Identify which cell holds the provided text, then report its [x, y] central coordinate. 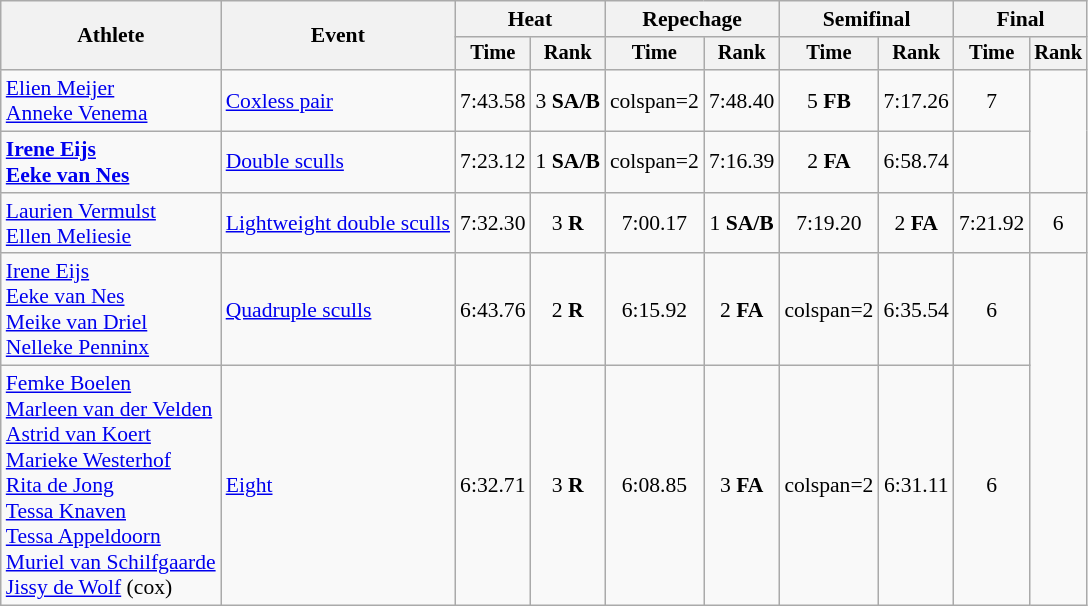
7:23.12 [492, 162]
Coxless pair [338, 100]
Repechage [692, 19]
7:43.58 [492, 100]
2 R [568, 310]
7 [992, 100]
Event [338, 36]
Heat [530, 19]
Double sculls [338, 162]
7:19.20 [828, 224]
6:35.54 [916, 310]
Laurien VermulstEllen Meliesie [111, 224]
7:00.17 [654, 224]
6:15.92 [654, 310]
7:17.26 [916, 100]
Final [1020, 19]
3 SA/B [568, 100]
6:43.76 [492, 310]
7:21.92 [992, 224]
6:08.85 [654, 486]
Athlete [111, 36]
Femke BoelenMarleen van der VeldenAstrid van KoertMarieke WesterhofRita de JongTessa KnavenTessa AppeldoornMuriel van SchilfgaardeJissy de Wolf (cox) [111, 486]
Elien MeijerAnneke Venema [111, 100]
Semifinal [866, 19]
7:32.30 [492, 224]
3 FA [742, 486]
Irene EijsEeke van NesMeike van DrielNelleke Penninx [111, 310]
7:16.39 [742, 162]
6:58.74 [916, 162]
5 FB [828, 100]
6:31.11 [916, 486]
7:48.40 [742, 100]
6:32.71 [492, 486]
Irene EijsEeke van Nes [111, 162]
Lightweight double sculls [338, 224]
Eight [338, 486]
Quadruple sculls [338, 310]
